Return the (x, y) coordinate for the center point of the cell that contains the specified text.  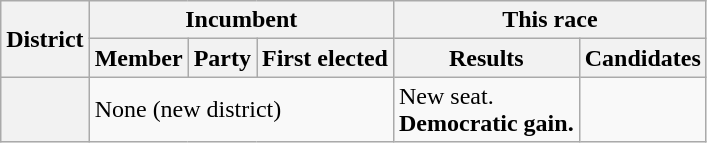
New seat.Democratic gain. (486, 110)
District (45, 39)
Party (222, 58)
Incumbent (241, 20)
Results (486, 58)
None (new district) (241, 110)
First elected (324, 58)
Member (138, 58)
This race (550, 20)
Candidates (642, 58)
